Extract the [x, y] coordinate from the center of the cell holding the provided text.  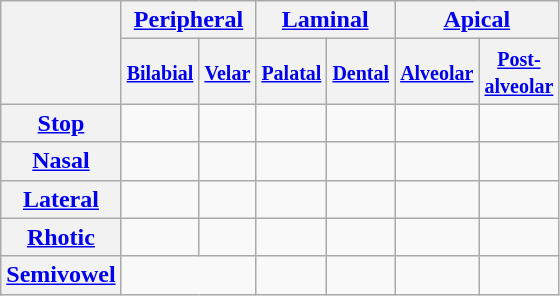
Dental [361, 72]
Alveolar [437, 72]
Palatal [292, 72]
Peripheral [188, 20]
Bilabial [160, 72]
Apical [477, 20]
Laminal [326, 20]
Rhotic [61, 237]
Velar [228, 72]
Semivowel [61, 275]
Post-alveolar [519, 72]
Nasal [61, 161]
Stop [61, 123]
Lateral [61, 199]
